Identify which cell holds the provided text, then report its [x, y] central coordinate. 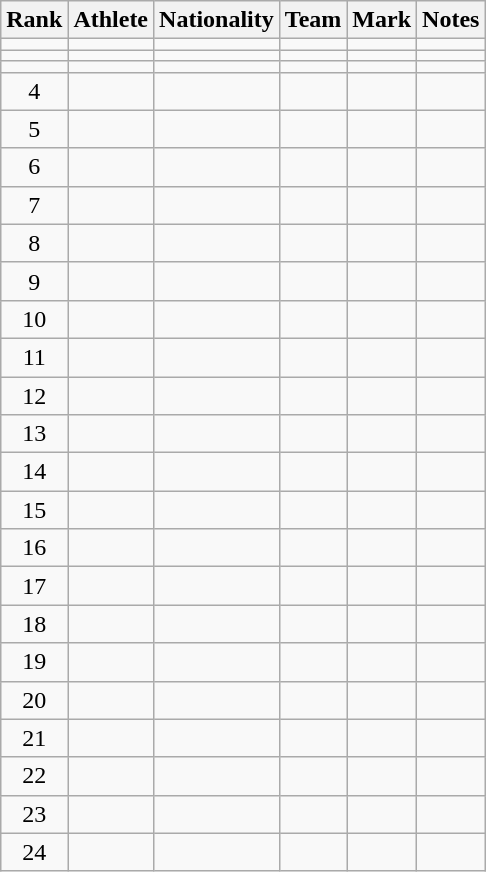
24 [34, 852]
15 [34, 510]
Team [313, 20]
16 [34, 548]
13 [34, 434]
Mark [382, 20]
8 [34, 243]
Athlete [111, 20]
18 [34, 624]
10 [34, 319]
19 [34, 662]
22 [34, 776]
Notes [451, 20]
Nationality [217, 20]
9 [34, 281]
4 [34, 91]
6 [34, 167]
12 [34, 395]
11 [34, 357]
14 [34, 472]
7 [34, 205]
21 [34, 738]
5 [34, 129]
20 [34, 700]
Rank [34, 20]
23 [34, 814]
17 [34, 586]
